Return [X, Y] of the center of cell containing provided text 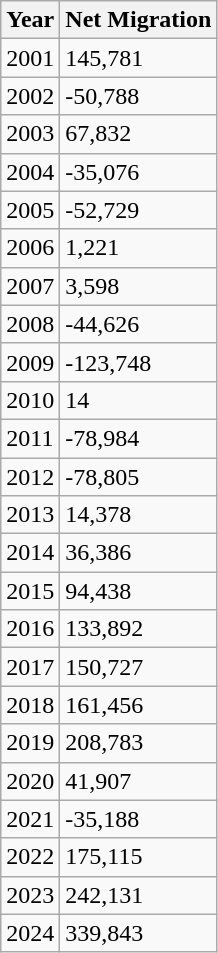
-44,626 [138, 324]
2004 [30, 172]
175,115 [138, 857]
2022 [30, 857]
133,892 [138, 629]
-35,076 [138, 172]
-123,748 [138, 362]
2013 [30, 515]
2014 [30, 553]
2021 [30, 819]
-78,805 [138, 477]
-35,188 [138, 819]
94,438 [138, 591]
-50,788 [138, 96]
2012 [30, 477]
Year [30, 20]
2016 [30, 629]
2019 [30, 743]
2001 [30, 58]
2017 [30, 667]
2023 [30, 895]
2008 [30, 324]
2007 [30, 286]
2002 [30, 96]
2024 [30, 933]
14,378 [138, 515]
-52,729 [138, 210]
208,783 [138, 743]
161,456 [138, 705]
2005 [30, 210]
2015 [30, 591]
2003 [30, 134]
-78,984 [138, 438]
2020 [30, 781]
2009 [30, 362]
145,781 [138, 58]
41,907 [138, 781]
2006 [30, 248]
242,131 [138, 895]
14 [138, 400]
2018 [30, 705]
150,727 [138, 667]
2010 [30, 400]
67,832 [138, 134]
3,598 [138, 286]
339,843 [138, 933]
1,221 [138, 248]
36,386 [138, 553]
2011 [30, 438]
Net Migration [138, 20]
